Extract the (X, Y) coordinate from the center of the cell holding the provided text.  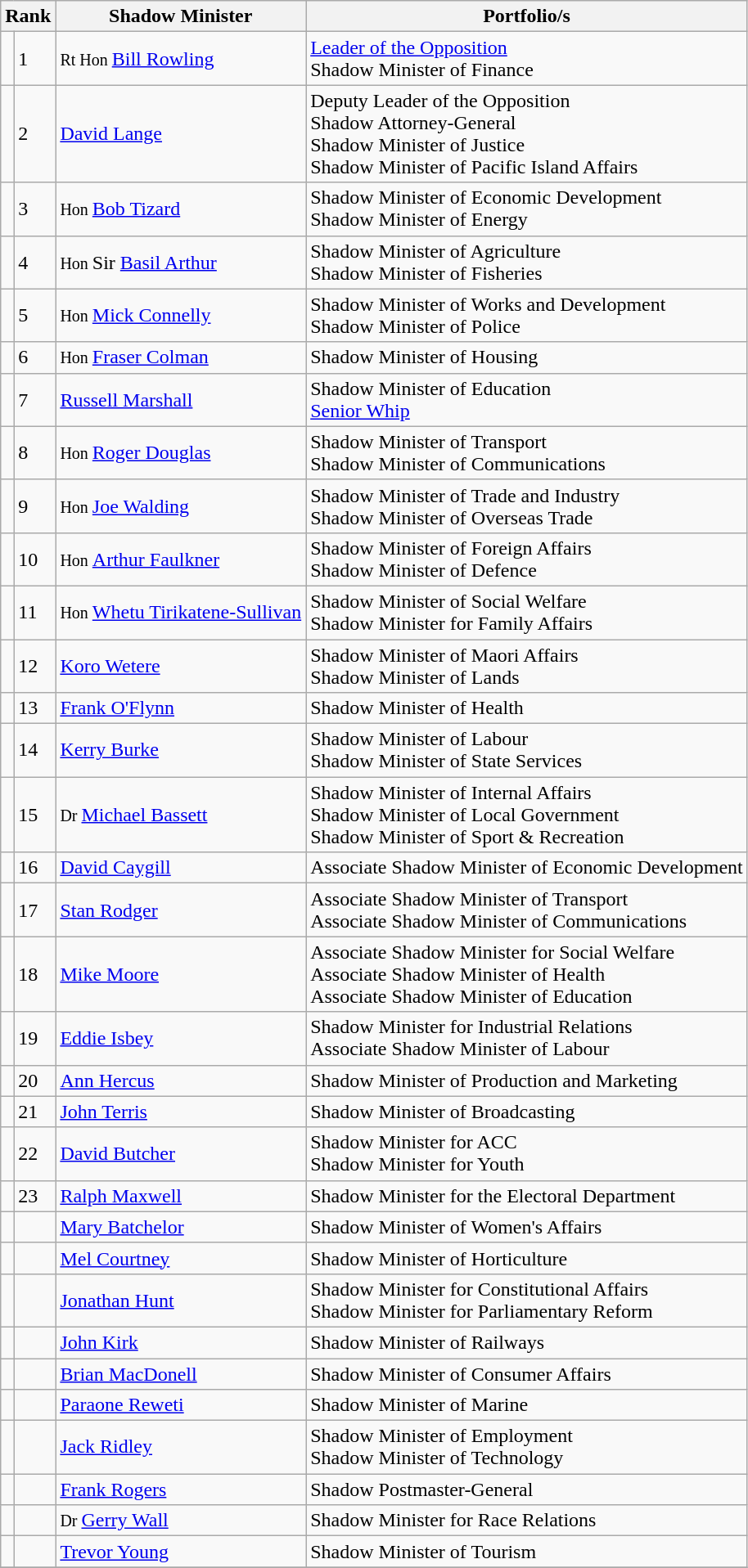
Shadow Minister of Trade and IndustryShadow Minister of Overseas Trade (527, 505)
David Lange (181, 134)
Shadow Minister of TransportShadow Minister of Communications (527, 453)
Rt Hon Bill Rowling (181, 59)
12 (34, 666)
Shadow Minister of Social WelfareShadow Minister for Family Affairs (527, 612)
Shadow Postmaster-General (527, 1489)
Shadow Minister of Consumer Affairs (527, 1373)
David Caygill (181, 868)
John Kirk (181, 1342)
21 (34, 1112)
Shadow Minister of Housing (527, 357)
Shadow Minister (181, 16)
Mike Moore (181, 974)
Hon Bob Tizard (181, 209)
Shadow Minister of Horticulture (527, 1258)
Shadow Minister of Railways (527, 1342)
Dr Gerry Wall (181, 1521)
John Terris (181, 1112)
Shadow Minister for Race Relations (527, 1521)
Frank O'Flynn (181, 708)
Frank Rogers (181, 1489)
Shadow Minister of Works and DevelopmentShadow Minister of Police (527, 316)
Eddie Isbey (181, 1039)
Jack Ridley (181, 1448)
Associate Shadow Minister of TransportAssociate Shadow Minister of Communications (527, 910)
19 (34, 1039)
Shadow Minister of Tourism (527, 1552)
Dr Michael Bassett (181, 815)
David Butcher (181, 1153)
Kerry Burke (181, 751)
Hon Mick Connelly (181, 316)
Paraone Reweti (181, 1405)
Trevor Young (181, 1552)
16 (34, 868)
Rank (28, 16)
Shadow Minister of Broadcasting (527, 1112)
Hon Roger Douglas (181, 453)
4 (34, 262)
Shadow Minister of Foreign AffairsShadow Minister of Defence (527, 559)
Brian MacDonell (181, 1373)
22 (34, 1153)
Ralph Maxwell (181, 1196)
7 (34, 399)
5 (34, 316)
Shadow Minister of Marine (527, 1405)
Koro Wetere (181, 666)
10 (34, 559)
Shadow Minister of AgricultureShadow Minister of Fisheries (527, 262)
20 (34, 1081)
17 (34, 910)
Shadow Minister of Women's Affairs (527, 1227)
Leader of the OppositionShadow Minister of Finance (527, 59)
Portfolio/s (527, 16)
Shadow Minister of Internal AffairsShadow Minister of Local GovernmentShadow Minister of Sport & Recreation (527, 815)
Deputy Leader of the OppositionShadow Attorney-GeneralShadow Minister of JusticeShadow Minister of Pacific Island Affairs (527, 134)
Ann Hercus (181, 1081)
Shadow Minister for Constitutional AffairsShadow Minister for Parliamentary Reform (527, 1301)
Shadow Minister of LabourShadow Minister of State Services (527, 751)
23 (34, 1196)
Associate Shadow Minister for Social WelfareAssociate Shadow Minister of HealthAssociate Shadow Minister of Education (527, 974)
3 (34, 209)
Shadow Minister of Health (527, 708)
13 (34, 708)
14 (34, 751)
Associate Shadow Minister of Economic Development (527, 868)
Shadow Minister for ACCShadow Minister for Youth (527, 1153)
2 (34, 134)
Shadow Minister for the Electoral Department (527, 1196)
15 (34, 815)
9 (34, 505)
Mel Courtney (181, 1258)
Hon Whetu Tirikatene-Sullivan (181, 612)
Shadow Minister of EducationSenior Whip (527, 399)
6 (34, 357)
Russell Marshall (181, 399)
Jonathan Hunt (181, 1301)
Hon Joe Walding (181, 505)
1 (34, 59)
Hon Sir Basil Arthur (181, 262)
11 (34, 612)
Stan Rodger (181, 910)
Hon Arthur Faulkner (181, 559)
8 (34, 453)
Shadow Minister of EmploymentShadow Minister of Technology (527, 1448)
Shadow Minister for Industrial RelationsAssociate Shadow Minister of Labour (527, 1039)
Mary Batchelor (181, 1227)
Hon Fraser Colman (181, 357)
18 (34, 974)
Shadow Minister of Economic DevelopmentShadow Minister of Energy (527, 209)
Shadow Minister of Production and Marketing (527, 1081)
Shadow Minister of Maori AffairsShadow Minister of Lands (527, 666)
